Scan for the cell matching the given text and deliver its [X, Y] coordinate at center. 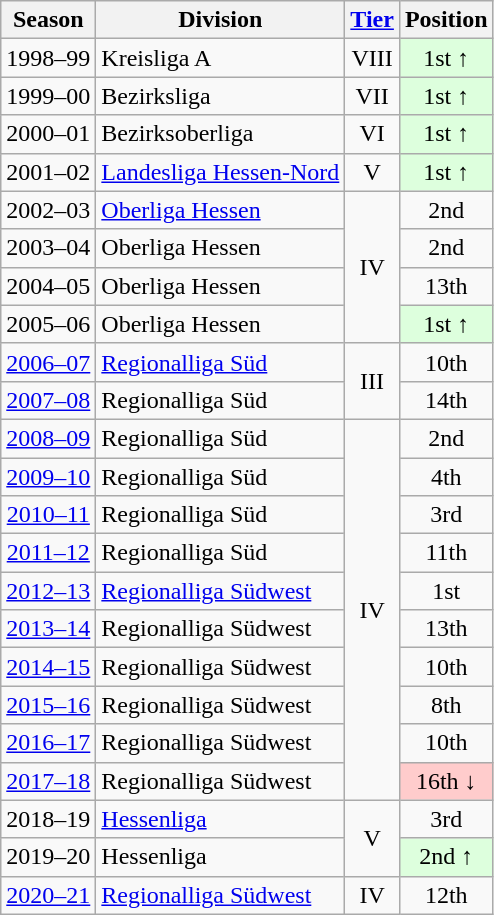
16th ↓ [446, 781]
8th [446, 705]
2nd ↑ [446, 857]
2006–07 [48, 362]
2008–09 [48, 438]
VI [372, 134]
Bezirksliga [220, 96]
2003–04 [48, 248]
VII [372, 96]
Landesliga Hessen-Nord [220, 172]
2009–10 [48, 477]
Position [446, 20]
2018–19 [48, 819]
2011–12 [48, 553]
12th [446, 895]
2005–06 [48, 324]
Kreisliga A [220, 58]
11th [446, 553]
Season [48, 20]
2001–02 [48, 172]
VIII [372, 58]
2014–15 [48, 667]
1998–99 [48, 58]
Bezirksoberliga [220, 134]
2015–16 [48, 705]
2002–03 [48, 210]
4th [446, 477]
2007–08 [48, 400]
Division [220, 20]
2004–05 [48, 286]
2020–21 [48, 895]
2010–11 [48, 515]
2012–13 [48, 591]
2000–01 [48, 134]
1st [446, 591]
2019–20 [48, 857]
14th [446, 400]
III [372, 381]
2016–17 [48, 743]
1999–00 [48, 96]
2017–18 [48, 781]
2013–14 [48, 629]
Tier [372, 20]
